Identify which cell holds the provided text, then report its (X, Y) central coordinate. 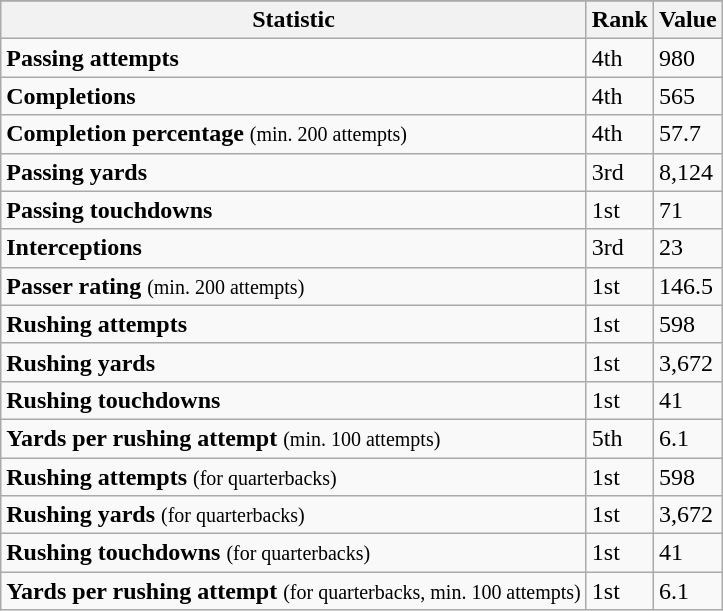
Passing touchdowns (294, 210)
57.7 (688, 134)
Rushing yards (294, 362)
Passing yards (294, 172)
23 (688, 248)
Completion percentage (min. 200 attempts) (294, 134)
146.5 (688, 286)
8,124 (688, 172)
Rushing touchdowns (294, 400)
Rushing attempts (294, 324)
Interceptions (294, 248)
980 (688, 58)
Yards per rushing attempt (for quarterbacks, min. 100 attempts) (294, 591)
Passing attempts (294, 58)
Rushing yards (for quarterbacks) (294, 515)
Yards per rushing attempt (min. 100 attempts) (294, 438)
Rank (620, 20)
565 (688, 96)
Completions (294, 96)
Rushing touchdowns (for quarterbacks) (294, 553)
Statistic (294, 20)
Value (688, 20)
71 (688, 210)
Rushing attempts (for quarterbacks) (294, 477)
5th (620, 438)
Passer rating (min. 200 attempts) (294, 286)
